From the cell containing the given text, extract its center point as (X, Y) coordinate. 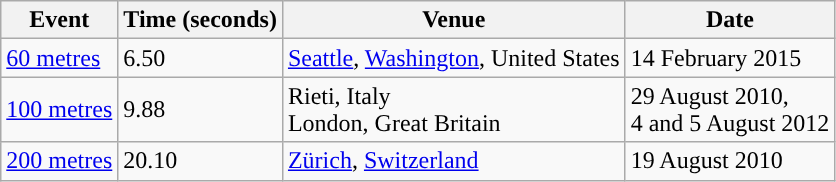
Event (60, 20)
Zürich, Switzerland (454, 161)
100 metres (60, 110)
Rieti, ItalyLondon, Great Britain (454, 110)
200 metres (60, 161)
14 February 2015 (730, 58)
20.10 (200, 161)
Time (seconds) (200, 20)
Seattle, Washington, United States (454, 58)
9.88 (200, 110)
60 metres (60, 58)
Date (730, 20)
19 August 2010 (730, 161)
6.50 (200, 58)
Venue (454, 20)
29 August 2010,4 and 5 August 2012 (730, 110)
